Extract the (x, y) coordinate from the center of the cell holding the provided text.  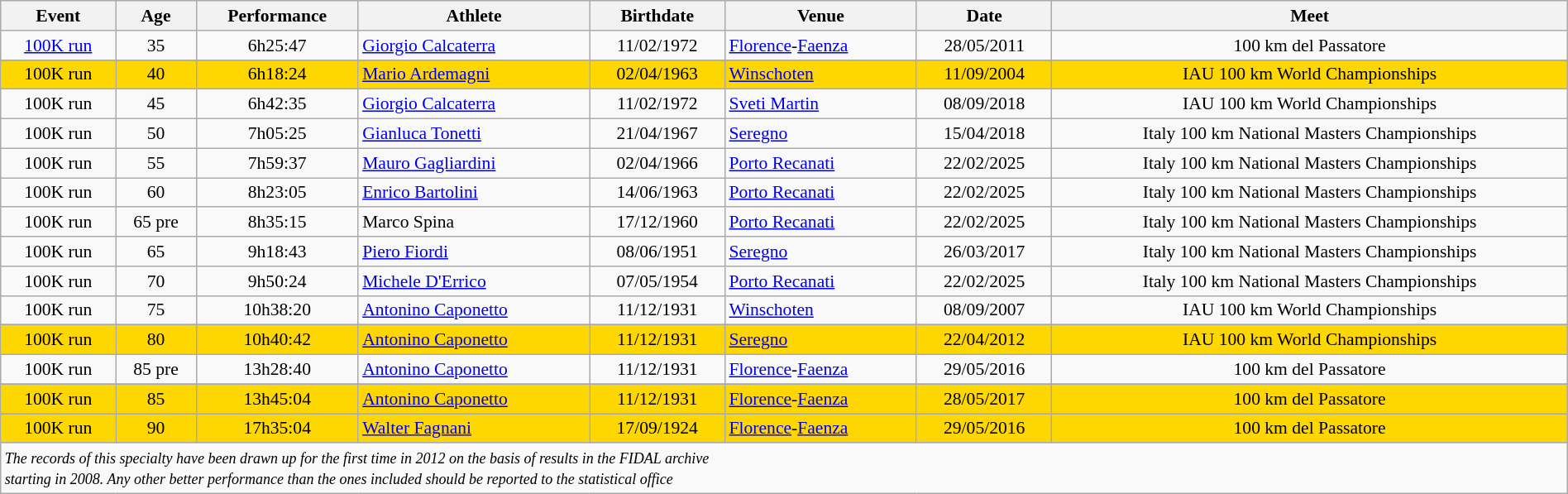
28/05/2017 (984, 399)
65 pre (155, 223)
6h25:47 (277, 46)
65 (155, 252)
6h42:35 (277, 104)
Birthdate (657, 16)
08/09/2007 (984, 310)
7h59:37 (277, 163)
75 (155, 310)
21/04/1967 (657, 134)
Mario Ardemagni (474, 74)
85 (155, 399)
6h18:24 (277, 74)
Walter Fagnani (474, 429)
Athlete (474, 16)
02/04/1963 (657, 74)
13h45:04 (277, 399)
90 (155, 429)
17/12/1960 (657, 223)
Michele D'Errico (474, 281)
Sveti Martin (820, 104)
9h18:43 (277, 252)
85 pre (155, 370)
08/09/2018 (984, 104)
Gianluca Tonetti (474, 134)
40 (155, 74)
13h28:40 (277, 370)
50 (155, 134)
15/04/2018 (984, 134)
07/05/1954 (657, 281)
55 (155, 163)
7h05:25 (277, 134)
70 (155, 281)
22/04/2012 (984, 340)
45 (155, 104)
14/06/1963 (657, 193)
Venue (820, 16)
80 (155, 340)
10h40:42 (277, 340)
08/06/1951 (657, 252)
28/05/2011 (984, 46)
Age (155, 16)
8h35:15 (277, 223)
Event (58, 16)
26/03/2017 (984, 252)
Meet (1310, 16)
Piero Fiordi (474, 252)
60 (155, 193)
Marco Spina (474, 223)
02/04/1966 (657, 163)
17h35:04 (277, 429)
17/09/1924 (657, 429)
9h50:24 (277, 281)
10h38:20 (277, 310)
11/09/2004 (984, 74)
Mauro Gagliardini (474, 163)
Performance (277, 16)
Date (984, 16)
Enrico Bartolini (474, 193)
8h23:05 (277, 193)
35 (155, 46)
